Output the (X, Y) coordinate of the center of the cell containing the given text.  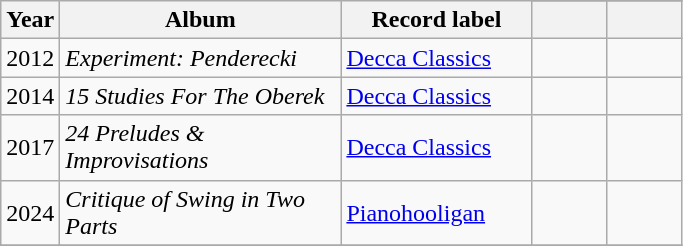
2024 (30, 212)
2017 (30, 148)
Pianohooligan (436, 212)
Record label (436, 20)
15 Studies For The Oberek (200, 96)
Album (200, 20)
Critique of Swing in Two Parts (200, 212)
Year (30, 20)
2014 (30, 96)
24 Preludes & Improvisations (200, 148)
2012 (30, 58)
Experiment: Penderecki (200, 58)
